Search for the cell housing the specified text and yield its (x, y) center coordinate. 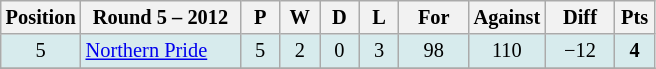
Pts (635, 17)
Round 5 – 2012 (161, 17)
W (300, 17)
98 (434, 51)
P (260, 17)
2 (300, 51)
110 (508, 51)
−12 (580, 51)
0 (340, 51)
Against (508, 17)
Position (41, 17)
For (434, 17)
3 (379, 51)
Diff (580, 17)
4 (635, 51)
L (379, 17)
Northern Pride (161, 51)
D (340, 17)
